Pinpoint the cell where the given text exists, returning its [x, y] midpoint coordinate. 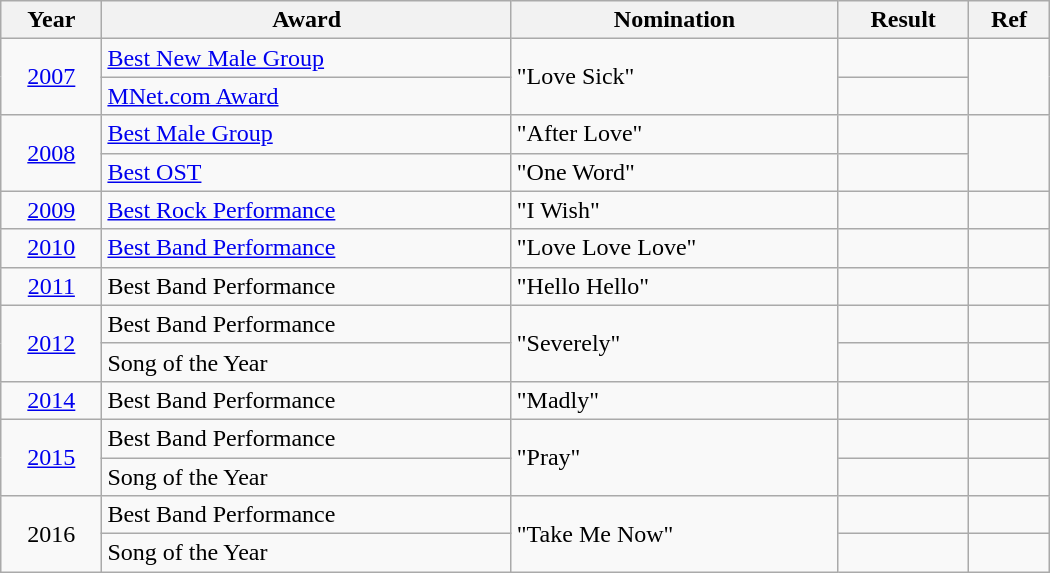
"Severely" [674, 343]
"Madly" [674, 400]
2010 [52, 248]
Ref [1010, 20]
2015 [52, 457]
Best Male Group [306, 134]
2016 [52, 534]
Year [52, 20]
"Hello Hello" [674, 286]
2012 [52, 343]
2009 [52, 210]
Nomination [674, 20]
"I Wish" [674, 210]
"After Love" [674, 134]
"Love Sick" [674, 77]
2007 [52, 77]
Best OST [306, 172]
"Love Love Love" [674, 248]
2011 [52, 286]
Best Rock Performance [306, 210]
MNet.com Award [306, 96]
"Pray" [674, 457]
"Take Me Now" [674, 534]
2008 [52, 153]
Best New Male Group [306, 58]
Result [904, 20]
2014 [52, 400]
"One Word" [674, 172]
Award [306, 20]
